Locate the cell with the specified text and output its [x, y] center coordinate. 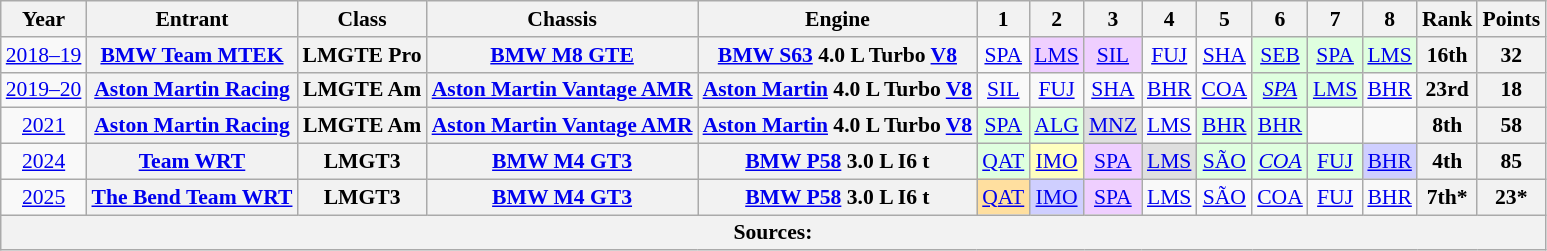
2025 [44, 197]
ALG [1056, 126]
2024 [44, 162]
4th [1448, 162]
2021 [44, 126]
The Bend Team WRT [192, 197]
7 [1336, 19]
18 [1511, 90]
MNZ [1113, 126]
4 [1170, 19]
32 [1511, 55]
BMW S63 4.0 L Turbo V8 [838, 55]
Entrant [192, 19]
Sources: [773, 233]
Team WRT [192, 162]
23* [1511, 197]
LMGTE Pro [362, 55]
3 [1113, 19]
SEB [1280, 55]
2019–20 [44, 90]
5 [1224, 19]
BMW M8 GTE [562, 55]
85 [1511, 162]
8 [1390, 19]
2 [1056, 19]
BMW Team MTEK [192, 55]
6 [1280, 19]
Points [1511, 19]
1 [1003, 19]
Rank [1448, 19]
Engine [838, 19]
Year [44, 19]
23rd [1448, 90]
8th [1448, 126]
16th [1448, 55]
2018–19 [44, 55]
7th* [1448, 197]
Class [362, 19]
Chassis [562, 19]
58 [1511, 126]
